Provide the [x, y] coordinate of the cell's center where the given text is located.  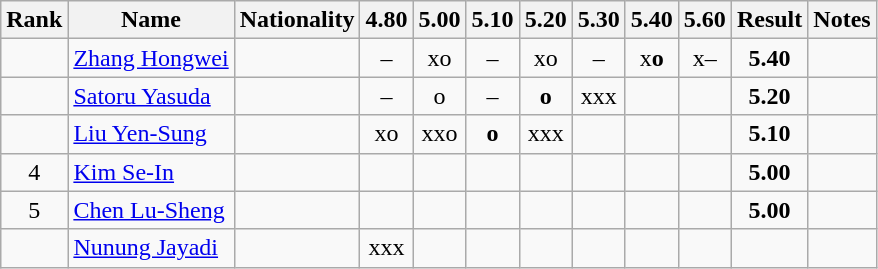
Rank [34, 20]
Nationality [297, 20]
Kim Se-In [151, 172]
Chen Lu-Sheng [151, 210]
Nunung Jayadi [151, 248]
4.80 [386, 20]
Satoru Yasuda [151, 96]
xxo [440, 134]
Notes [842, 20]
x– [704, 58]
Name [151, 20]
5.30 [598, 20]
5 [34, 210]
Zhang Hongwei [151, 58]
4 [34, 172]
5.60 [704, 20]
Liu Yen-Sung [151, 134]
Result [769, 20]
